Search for the cell housing the specified text and yield its (x, y) center coordinate. 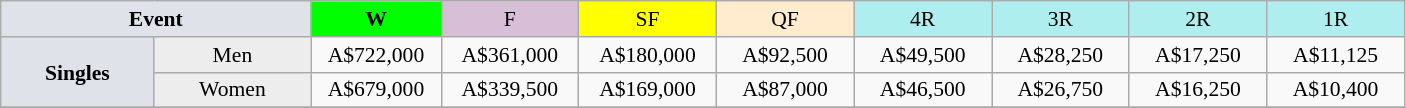
A$16,250 (1198, 90)
W (376, 19)
QF (785, 19)
A$679,000 (376, 90)
3R (1061, 19)
A$180,000 (648, 55)
A$722,000 (376, 55)
A$10,400 (1336, 90)
Women (232, 90)
A$361,000 (510, 55)
4R (923, 19)
Men (232, 55)
1R (1336, 19)
A$11,125 (1336, 55)
A$87,000 (785, 90)
Singles (78, 72)
A$49,500 (923, 55)
A$339,500 (510, 90)
Event (156, 19)
A$26,750 (1061, 90)
2R (1198, 19)
A$46,500 (923, 90)
A$28,250 (1061, 55)
A$92,500 (785, 55)
A$169,000 (648, 90)
SF (648, 19)
F (510, 19)
A$17,250 (1198, 55)
